Search for the cell housing the specified text and yield its (x, y) center coordinate. 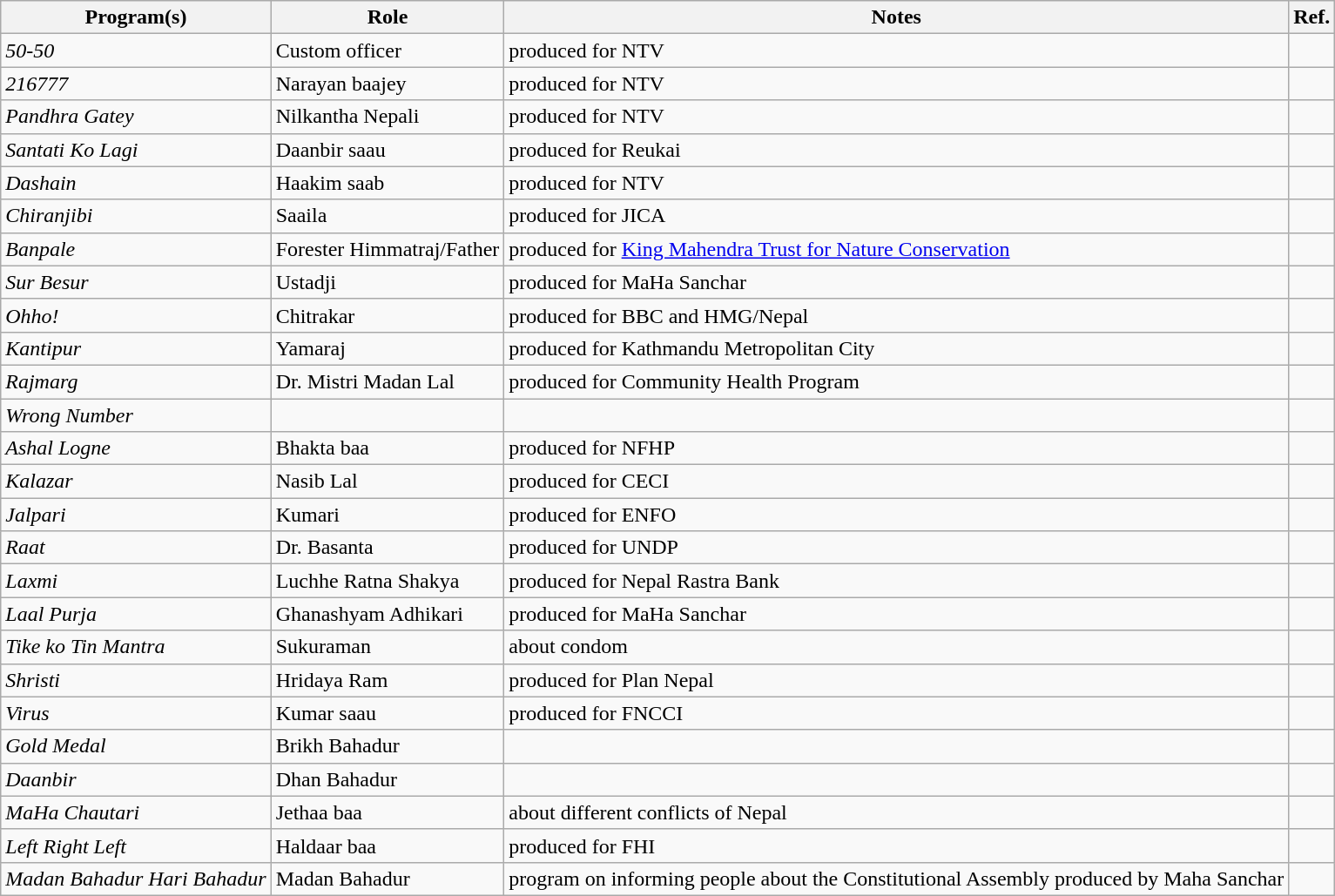
Laxmi (136, 581)
Ghanashyam Adhikari (388, 614)
50-50 (136, 51)
Ashal Logne (136, 448)
Santati Ko Lagi (136, 150)
produced for Reukai (897, 150)
Kalazar (136, 482)
produced for Community Health Program (897, 381)
Nasib Lal (388, 482)
216777 (136, 84)
program on informing people about the Constitutional Assembly produced by Maha Sanchar (897, 879)
Dhan Bahadur (388, 779)
Nilkantha Nepali (388, 117)
Daanbir saau (388, 150)
Bhakta baa (388, 448)
Notes (897, 17)
produced for ENFO (897, 515)
Jethaa baa (388, 812)
produced for JICA (897, 216)
produced for King Mahendra Trust for Nature Conservation (897, 249)
about different conflicts of Nepal (897, 812)
produced for Nepal Rastra Bank (897, 581)
Ustadji (388, 282)
Narayan baajey (388, 84)
Yamaraj (388, 348)
Laal Purja (136, 614)
Program(s) (136, 17)
Wrong Number (136, 415)
Jalpari (136, 515)
Pandhra Gatey (136, 117)
about condom (897, 647)
produced for FNCCI (897, 713)
Ref. (1311, 17)
Chitrakar (388, 315)
Tike ko Tin Mantra (136, 647)
Virus (136, 713)
Rajmarg (136, 381)
Haakim saab (388, 183)
Sur Besur (136, 282)
Sukuraman (388, 647)
produced for NFHP (897, 448)
produced for FHI (897, 845)
Banpale (136, 249)
Dashain (136, 183)
Custom officer (388, 51)
Daanbir (136, 779)
Shristi (136, 680)
Chiranjibi (136, 216)
Ohho! (136, 315)
produced for CECI (897, 482)
produced for Kathmandu Metropolitan City (897, 348)
produced for Plan Nepal (897, 680)
Dr. Mistri Madan Lal (388, 381)
Brikh Bahadur (388, 746)
Role (388, 17)
produced for UNDP (897, 548)
Hridaya Ram (388, 680)
Left Right Left (136, 845)
Madan Bahadur (388, 879)
Kumari (388, 515)
Madan Bahadur Hari Bahadur (136, 879)
Kantipur (136, 348)
Raat (136, 548)
produced for BBC and HMG/Nepal (897, 315)
Kumar saau (388, 713)
Dr. Basanta (388, 548)
MaHa Chautari (136, 812)
Luchhe Ratna Shakya (388, 581)
Forester Himmatraj/Father (388, 249)
Gold Medal (136, 746)
Haldaar baa (388, 845)
Saaila (388, 216)
